Pinpoint the cell where the given text exists, returning its [X, Y] midpoint coordinate. 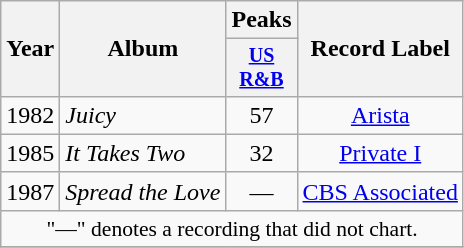
1985 [30, 153]
Arista [380, 115]
Peaks [262, 20]
"—" denotes a recording that did not chart. [232, 228]
Private I [380, 153]
CBS Associated [380, 191]
Juicy [143, 115]
Spread the Love [143, 191]
32 [262, 153]
Record Label [380, 49]
— [262, 191]
1987 [30, 191]
Album [143, 49]
57 [262, 115]
USR&B [262, 68]
1982 [30, 115]
Year [30, 49]
It Takes Two [143, 153]
